Scan for the cell matching the given text and deliver its (X, Y) coordinate at center. 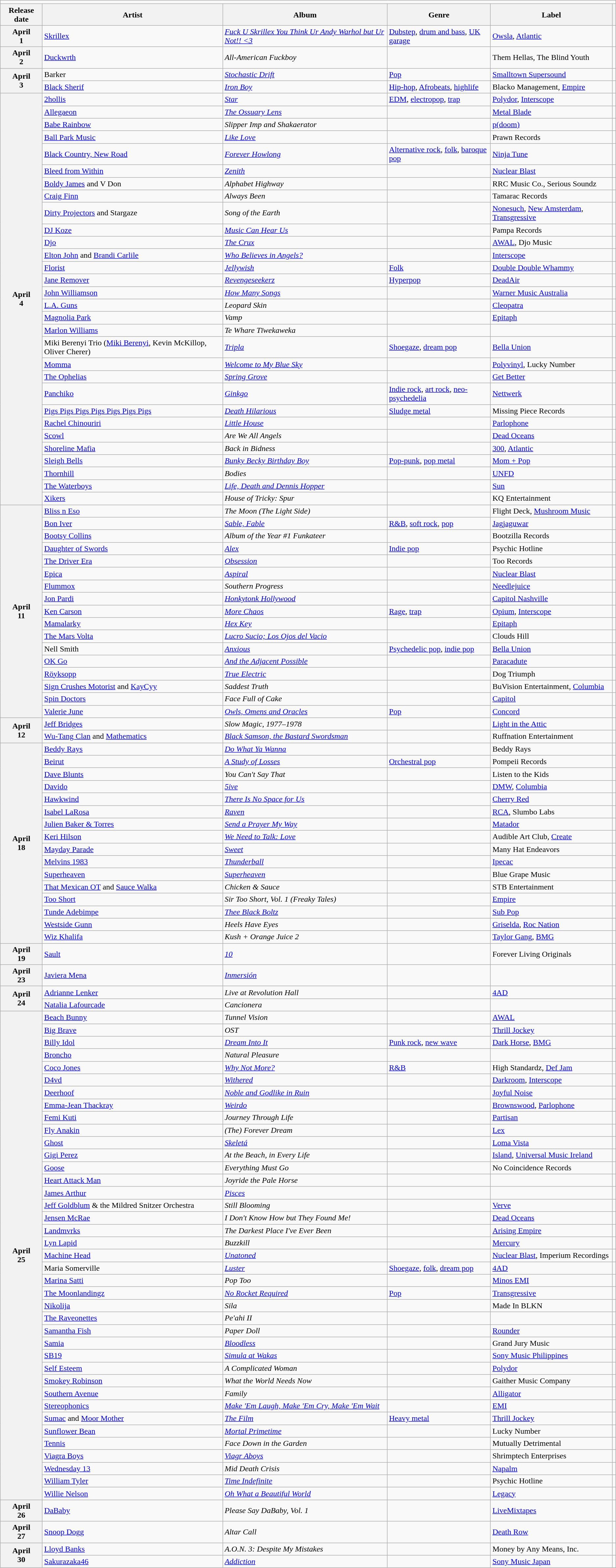
Femi Kuti (133, 1118)
Blue Grape Music (552, 874)
Slipper Imp and Shakaerator (305, 124)
Why Not More? (305, 1068)
Genre (439, 14)
No Coincidence Records (552, 1168)
April1 (21, 36)
Polydor (552, 1368)
Verve (552, 1205)
Pampa Records (552, 230)
Broncho (133, 1055)
And the Adjacent Possible (305, 661)
House of Tricky: Spur (305, 498)
Billy Idol (133, 1043)
Nikolija (133, 1306)
High Standardz, Def Jam (552, 1068)
Dog Triumph (552, 674)
Taylor Gang, BMG (552, 937)
Babe Rainbow (133, 124)
Minos EMI (552, 1281)
Ninja Tune (552, 154)
Big Brave (133, 1030)
Dave Blunts (133, 774)
Magnolia Park (133, 318)
At the Beach, in Every Life (305, 1155)
Machine Head (133, 1256)
Death Hilarious (305, 411)
DeadAir (552, 280)
Chicken & Sauce (305, 887)
Southern Avenue (133, 1393)
Double Double Whammy (552, 268)
Ken Carson (133, 611)
You Can't Say That (305, 774)
Hyperpop (439, 280)
Arising Empire (552, 1230)
More Chaos (305, 611)
Many Hat Endeavors (552, 849)
Emma-Jean Thackray (133, 1105)
Sludge metal (439, 411)
Jeff Bridges (133, 724)
Empire (552, 899)
Pisces (305, 1193)
OST (305, 1030)
Southern Progress (305, 586)
Sun (552, 486)
Pompeii Records (552, 761)
Black Samson, the Bastard Swordsman (305, 736)
April2 (21, 57)
Hawkwind (133, 799)
Sleigh Bells (133, 461)
Sable, Fable (305, 523)
Sunflower Bean (133, 1431)
Napalm (552, 1469)
Xikers (133, 498)
Orchestral pop (439, 761)
Skrillex (133, 36)
Hex Key (305, 624)
Bleed from Within (133, 171)
Leopard Skin (305, 305)
Thornhill (133, 473)
Sign Crushes Motorist and KayCyy (133, 686)
April26 (21, 1510)
Life, Death and Dennis Hopper (305, 486)
Mercury (552, 1243)
Owls, Omens and Oracles (305, 711)
Welcome to My Blue Sky (305, 364)
Samantha Fish (133, 1331)
Transgressive (552, 1293)
The Film (305, 1418)
Polyvinyl, Lucky Number (552, 364)
April19 (21, 954)
Loma Vista (552, 1143)
Rage, trap (439, 611)
Music Can Hear Us (305, 230)
(The) Forever Dream (305, 1130)
Epica (133, 573)
William Tyler (133, 1481)
Who Believes in Angels? (305, 255)
Light in the Attic (552, 724)
Willie Nelson (133, 1494)
Duckwrth (133, 57)
Punk rock, new wave (439, 1043)
Paracadute (552, 661)
Simula at Wakas (305, 1356)
Black Sherif (133, 87)
Slow Magic, 1977–1978 (305, 724)
Shoreline Mafia (133, 448)
Tennis (133, 1444)
Beirut (133, 761)
Te Whare Tīwekaweka (305, 330)
True Electric (305, 674)
Zenith (305, 171)
Please Say DaBaby, Vol. 1 (305, 1510)
April25 (21, 1255)
Prawn Records (552, 137)
Capitol (552, 699)
Heart Attack Man (133, 1180)
Nettwerk (552, 394)
Gaither Music Company (552, 1381)
Ball Park Music (133, 137)
Gigi Perez (133, 1155)
Smokey Robinson (133, 1381)
Self Esteem (133, 1368)
Deerhoof (133, 1093)
Jeff Goldblum & the Mildred Snitzer Orchestra (133, 1205)
Black Country, New Road (133, 154)
Cleopatra (552, 305)
R&B, soft rock, pop (439, 523)
Metal Blade (552, 112)
All-American Fuckboy (305, 57)
Momma (133, 364)
Lucro Sucio; Los Ojos del Vacio (305, 636)
Westside Gunn (133, 924)
Hip-hop, Afrobeats, highlife (439, 87)
The Moonlandingz (133, 1293)
Concord (552, 711)
Cancionera (305, 1005)
The Crux (305, 243)
RRC Music Co., Serious Soundz (552, 183)
Griselda, Roc Nation (552, 924)
Miki Berenyi Trio (Miki Berenyi, Kevin McKillop, Oliver Cherer) (133, 347)
Wednesday 13 (133, 1469)
Jon Pardi (133, 598)
Sony Music Japan (552, 1561)
Honkytonk Hollywood (305, 598)
Sila (305, 1306)
Heavy metal (439, 1418)
Lucky Number (552, 1431)
Sub Pop (552, 912)
UNFD (552, 473)
EMI (552, 1406)
Tunnel Vision (305, 1017)
STB Entertainment (552, 887)
Darkroom, Interscope (552, 1080)
Dubstep, drum and bass, UK garage (439, 36)
Fly Anakin (133, 1130)
Shoegaze, dream pop (439, 347)
April27 (21, 1532)
Weirdo (305, 1105)
Artist (133, 14)
Maria Somerville (133, 1268)
Live at Revolution Hall (305, 992)
A Study of Losses (305, 761)
Heels Have Eyes (305, 924)
Legacy (552, 1494)
We Need to Talk: Love (305, 837)
Aspiral (305, 573)
AWAL, Djo Music (552, 243)
Little House (305, 423)
Alternative rock, folk, baroque pop (439, 154)
Clouds Hill (552, 636)
April24 (21, 998)
Obsession (305, 561)
Ruffnation Entertainment (552, 736)
Shrimptech Enterprises (552, 1456)
Family (305, 1393)
Buzzkill (305, 1243)
Beach Bunny (133, 1017)
Marlon Williams (133, 330)
Star (305, 99)
Bloodless (305, 1343)
5ive (305, 786)
Lloyd Banks (133, 1549)
Joyful Noise (552, 1093)
Like Love (305, 137)
Daughter of Swords (133, 548)
The Mars Volta (133, 636)
Everything Must Go (305, 1168)
Viagr Aboys (305, 1456)
Them Hellas, The Blind Youth (552, 57)
Ipecac (552, 862)
Stochastic Drift (305, 74)
Sault (133, 954)
Lyn Lapid (133, 1243)
Shoegaze, folk, dream pop (439, 1268)
Polydor, Interscope (552, 99)
Bon Iver (133, 523)
Alligator (552, 1393)
Get Better (552, 377)
Samia (133, 1343)
Bunky Becky Birthday Boy (305, 461)
Kush + Orange Juice 2 (305, 937)
10 (305, 954)
Indie pop (439, 548)
Forever Living Originals (552, 954)
Folk (439, 268)
Altar Call (305, 1532)
April12 (21, 730)
April3 (21, 81)
Warner Music Australia (552, 293)
Face Full of Cake (305, 699)
Do What Ya Wanna (305, 749)
Pe'ahi II (305, 1318)
Parlophone (552, 423)
Barker (133, 74)
Interscope (552, 255)
Joyride the Pale Horse (305, 1180)
Owsla, Atlantic (552, 36)
Needlejuice (552, 586)
Mid Death Crisis (305, 1469)
Journey Through Life (305, 1118)
Addiction (305, 1561)
Too Short (133, 899)
Coco Jones (133, 1068)
Natural Pleasure (305, 1055)
Still Blooming (305, 1205)
Mortal Primetime (305, 1431)
Pop Too (305, 1281)
Time Indefinite (305, 1481)
Jane Remover (133, 280)
The Ophelias (133, 377)
Cherry Red (552, 799)
Lex (552, 1130)
Mayday Parade (133, 849)
Jagjaguwar (552, 523)
Boldy James and V Don (133, 183)
I Don't Know How but They Found Me! (305, 1218)
Song of the Earth (305, 213)
Tripla (305, 347)
Partisan (552, 1118)
Natalia Lafourcade (133, 1005)
Elton John and Brandi Carlile (133, 255)
Dirty Projectors and Stargaze (133, 213)
That Mexican OT and Sauce Walka (133, 887)
Keri Hilson (133, 837)
Davido (133, 786)
Album of the Year #1 Funkateer (305, 536)
Spin Doctors (133, 699)
D4vd (133, 1080)
Blacko Management, Empire (552, 87)
Dream Into It (305, 1043)
Revengeseekerz (305, 280)
Nuclear Blast, Imperium Recordings (552, 1256)
DMW, Columbia (552, 786)
Pop-punk, pop metal (439, 461)
Marina Satti (133, 1281)
Jensen McRae (133, 1218)
KQ Entertainment (552, 498)
Listen to the Kids (552, 774)
LiveMixtapes (552, 1510)
Jellywish (305, 268)
L.A. Guns (133, 305)
Isabel LaRosa (133, 811)
The Darkest Place I've Ever Been (305, 1230)
Back in Bidness (305, 448)
Dark Horse, BMG (552, 1043)
Matador (552, 824)
Sakurazaka46 (133, 1561)
Florist (133, 268)
Capitol Nashville (552, 598)
Viagra Boys (133, 1456)
OK Go (133, 661)
Paper Doll (305, 1331)
What the World Needs Now (305, 1381)
Fuck U Skrillex You Think Ur Andy Warhol but Ur Not!! <3 (305, 36)
Tunde Adebimpe (133, 912)
Röyksopp (133, 674)
Grand Jury Music (552, 1343)
Djo (133, 243)
Sumac and Moor Mother (133, 1418)
The Ossuary Lens (305, 112)
A Complicated Woman (305, 1368)
p(doom) (552, 124)
Panchiko (133, 394)
The Raveonettes (133, 1318)
Skeletá (305, 1143)
DaBaby (133, 1510)
Psychedelic pop, indie pop (439, 649)
James Arthur (133, 1193)
Sweet (305, 849)
Mutually Detrimental (552, 1444)
Allegaeon (133, 112)
Landmvrks (133, 1230)
April23 (21, 975)
Are We All Angels (305, 436)
The Waterboys (133, 486)
Sir Too Short, Vol. 1 (Freaky Tales) (305, 899)
Snoop Dogg (133, 1532)
Inmersión (305, 975)
Stereophonics (133, 1406)
Thunderball (305, 862)
The Driver Era (133, 561)
Bootsy Collins (133, 536)
Ghost (133, 1143)
John Williamson (133, 293)
Vamp (305, 318)
BuVision Entertainment, Columbia (552, 686)
2hollis (133, 99)
Death Row (552, 1532)
Missing Piece Records (552, 411)
April11 (21, 611)
Wiz Khalifa (133, 937)
Withered (305, 1080)
Island, Universal Music Ireland (552, 1155)
Brownswood, Parlophone (552, 1105)
How Many Songs (305, 293)
R&B (439, 1068)
Alex (305, 548)
Album (305, 14)
There Is No Space for Us (305, 799)
Forever Howlong (305, 154)
Adrianne Lenker (133, 992)
Goose (133, 1168)
Wu-Tang Clan and Mathematics (133, 736)
Sony Music Philippines (552, 1356)
Face Down in the Garden (305, 1444)
Flight Deck, Mushroom Music (552, 511)
Opium, Interscope (552, 611)
Audible Art Club, Create (552, 837)
Valerie June (133, 711)
Mom + Pop (552, 461)
Indie rock, art rock, neo-psychedelia (439, 394)
Melvins 1983 (133, 862)
Send a Prayer My Way (305, 824)
Bliss n Eso (133, 511)
AWAL (552, 1017)
Craig Finn (133, 196)
Bodies (305, 473)
Rounder (552, 1331)
The Moon (The Light Side) (305, 511)
EDM, electropop, trap (439, 99)
Saddest Truth (305, 686)
Flummox (133, 586)
Luster (305, 1268)
DJ Koze (133, 230)
Thee Black Boltz (305, 912)
Made In BLKN (552, 1306)
No Rocket Required (305, 1293)
Money by Any Means, Inc. (552, 1549)
Raven (305, 811)
Anxious (305, 649)
April30 (21, 1555)
Pigs Pigs Pigs Pigs Pigs Pigs Pigs (133, 411)
Oh What a Beautiful World (305, 1494)
Scowl (133, 436)
Unatoned (305, 1256)
A.O.N. 3: Despite My Mistakes (305, 1549)
Make 'Em Laugh, Make 'Em Cry, Make 'Em Wait (305, 1406)
Julien Baker & Torres (133, 824)
Alphabet Highway (305, 183)
April4 (21, 299)
Nonesuch, New Amsterdam, Transgressive (552, 213)
300, Atlantic (552, 448)
Spring Grove (305, 377)
Ginkgo (305, 394)
Rachel Chinouriri (133, 423)
Always Been (305, 196)
Noble and Godlike in Ruin (305, 1093)
Javiera Mena (133, 975)
Label (552, 14)
Bootzilla Records (552, 536)
SB19 (133, 1356)
April18 (21, 843)
Nell Smith (133, 649)
Too Records (552, 561)
Iron Boy (305, 87)
Release date (21, 14)
Tamarac Records (552, 196)
Smalltown Supersound (552, 74)
RCA, Slumbo Labs (552, 811)
Mamalarky (133, 624)
